Locate the cell with the specified text and output its (x, y) center coordinate. 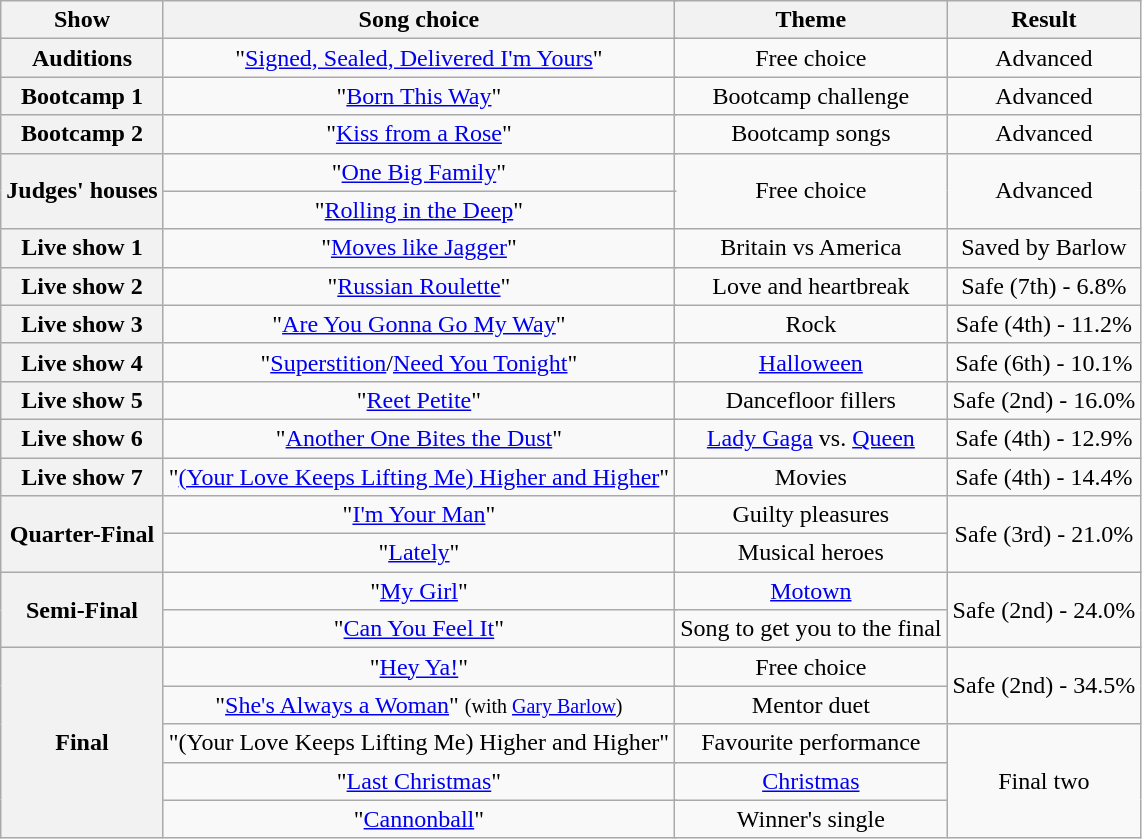
Bootcamp challenge (811, 96)
Favourite performance (811, 743)
Live show 4 (82, 362)
Safe (7th) - 6.8% (1044, 286)
Safe (2nd) - 16.0% (1044, 400)
Lady Gaga vs. Queen (811, 438)
"She's Always a Woman" (with Gary Barlow) (418, 705)
Safe (4th) - 11.2% (1044, 324)
Mentor duet (811, 705)
Semi-Final (82, 610)
Halloween (811, 362)
Judges' houses (82, 191)
"I'm Your Man" (418, 515)
"Last Christmas" (418, 781)
Safe (6th) - 10.1% (1044, 362)
Live show 5 (82, 400)
"Superstition/Need You Tonight" (418, 362)
Quarter-Final (82, 534)
"Are You Gonna Go My Way" (418, 324)
Auditions (82, 58)
Show (82, 20)
Bootcamp 1 (82, 96)
"Hey Ya!" (418, 667)
Safe (4th) - 14.4% (1044, 477)
"Russian Roulette" (418, 286)
"My Girl" (418, 591)
"Another One Bites the Dust" (418, 438)
"Can You Feel It" (418, 629)
Saved by Barlow (1044, 248)
Live show 1 (82, 248)
"Born This Way" (418, 96)
"Reet Petite" (418, 400)
Live show 7 (82, 477)
Dancefloor fillers (811, 400)
Bootcamp 2 (82, 134)
Live show 2 (82, 286)
Safe (2nd) - 24.0% (1044, 610)
Song to get you to the final (811, 629)
Live show 6 (82, 438)
Safe (4th) - 12.9% (1044, 438)
Musical heroes (811, 553)
Safe (2nd) - 34.5% (1044, 686)
Final (82, 743)
Song choice (418, 20)
Final two (1044, 781)
"Cannonball" (418, 819)
Christmas (811, 781)
"One Big Family" (418, 172)
"Lately" (418, 553)
"Signed, Sealed, Delivered I'm Yours" (418, 58)
"Kiss from a Rose" (418, 134)
"Moves like Jagger" (418, 248)
Rock (811, 324)
Winner's single (811, 819)
Britain vs America (811, 248)
Result (1044, 20)
Guilty pleasures (811, 515)
Bootcamp songs (811, 134)
Theme (811, 20)
"Rolling in the Deep" (418, 210)
Live show 3 (82, 324)
Motown (811, 591)
Love and heartbreak (811, 286)
Movies (811, 477)
Safe (3rd) - 21.0% (1044, 534)
